Capture the cell that displays the provided text and extract its [x, y] central coordinate. 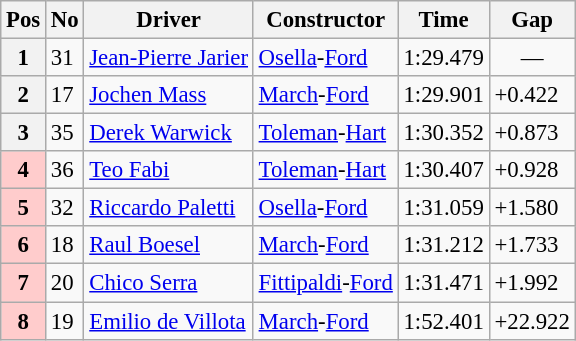
19 [65, 321]
Time [444, 20]
8 [24, 321]
— [532, 58]
No [65, 20]
20 [65, 283]
1:30.352 [444, 133]
6 [24, 245]
31 [65, 58]
Pos [24, 20]
Jochen Mass [168, 95]
4 [24, 170]
+0.422 [532, 95]
1:31.059 [444, 208]
+22.922 [532, 321]
1:31.471 [444, 283]
Emilio de Villota [168, 321]
35 [65, 133]
+1.992 [532, 283]
+1.580 [532, 208]
17 [65, 95]
Derek Warwick [168, 133]
7 [24, 283]
32 [65, 208]
Driver [168, 20]
2 [24, 95]
5 [24, 208]
36 [65, 170]
18 [65, 245]
1:31.212 [444, 245]
+0.928 [532, 170]
3 [24, 133]
Constructor [326, 20]
Chico Serra [168, 283]
1:29.479 [444, 58]
Raul Boesel [168, 245]
Riccardo Paletti [168, 208]
1:30.407 [444, 170]
1:29.901 [444, 95]
1:52.401 [444, 321]
Teo Fabi [168, 170]
+0.873 [532, 133]
Jean-Pierre Jarier [168, 58]
1 [24, 58]
Gap [532, 20]
Fittipaldi-Ford [326, 283]
+1.733 [532, 245]
